Capture the cell that displays the provided text and extract its [X, Y] central coordinate. 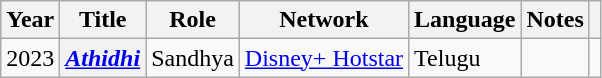
Title [103, 20]
Language [465, 20]
Notes [555, 20]
Network [324, 20]
Disney+ Hotstar [324, 58]
Year [30, 20]
Sandhya [193, 58]
Athidhi [103, 58]
Telugu [465, 58]
2023 [30, 58]
Role [193, 20]
